Return the [X, Y] coordinate for the center point of the cell that contains the specified text.  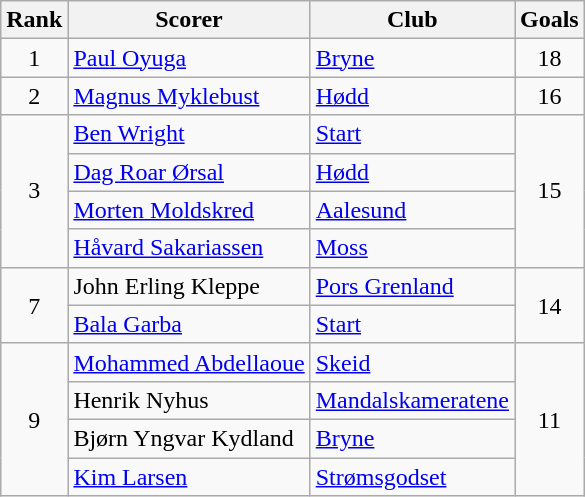
Scorer [189, 20]
Moss [412, 248]
14 [549, 305]
Henrik Nyhus [189, 400]
Kim Larsen [189, 477]
Aalesund [412, 210]
Rank [34, 20]
16 [549, 96]
John Erling Kleppe [189, 286]
Mandalskameratene [412, 400]
11 [549, 419]
Håvard Sakariassen [189, 248]
Skeid [412, 362]
Ben Wright [189, 134]
Morten Moldskred [189, 210]
Bala Garba [189, 324]
7 [34, 305]
3 [34, 191]
18 [549, 58]
9 [34, 419]
Bjørn Yngvar Kydland [189, 438]
Goals [549, 20]
Magnus Myklebust [189, 96]
2 [34, 96]
Pors Grenland [412, 286]
Mohammed Abdellaoue [189, 362]
Strømsgodset [412, 477]
1 [34, 58]
Dag Roar Ørsal [189, 172]
15 [549, 191]
Club [412, 20]
Paul Oyuga [189, 58]
